Determine the (x, y) coordinate at the center of the cell enclosing the given text.  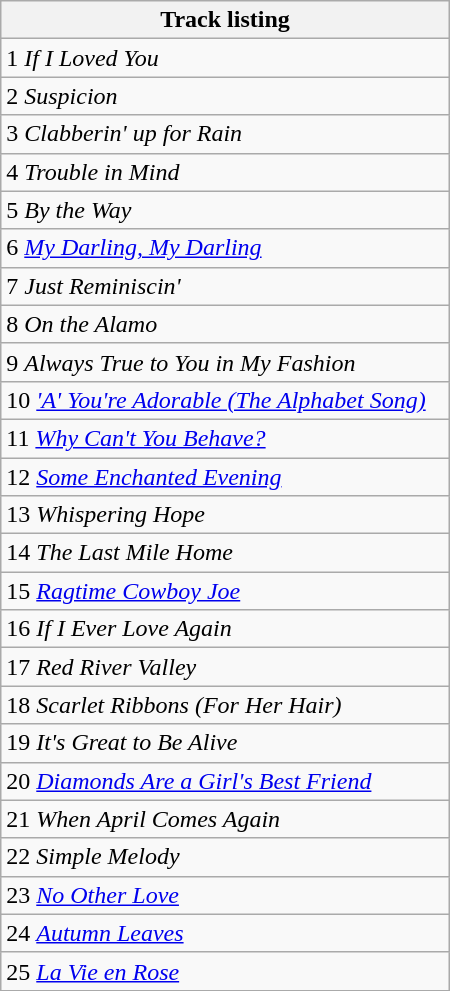
2 Suspicion (225, 96)
22 Simple Melody (225, 857)
16 If I Ever Love Again (225, 629)
18 Scarlet Ribbons (For Her Hair) (225, 705)
5 By the Way (225, 210)
7 Just Reminiscin' (225, 286)
13 Whispering Hope (225, 515)
19 It's Great to Be Alive (225, 743)
17 Red River Valley (225, 667)
6 My Darling, My Darling (225, 248)
12 Some Enchanted Evening (225, 477)
15 Ragtime Cowboy Joe (225, 591)
14 The Last Mile Home (225, 553)
3 Clabberin' up for Rain (225, 134)
23 No Other Love (225, 895)
10 'A' You're Adorable (The Alphabet Song) (225, 400)
4 Trouble in Mind (225, 172)
20 Diamonds Are a Girl's Best Friend (225, 781)
11 Why Can't You Behave? (225, 438)
21 When April Comes Again (225, 819)
Track listing (225, 20)
9 Always True to You in My Fashion (225, 362)
1 If I Loved You (225, 58)
25 La Vie en Rose (225, 971)
8 On the Alamo (225, 324)
24 Autumn Leaves (225, 933)
